Pinpoint the cell where the given text exists, returning its (X, Y) midpoint coordinate. 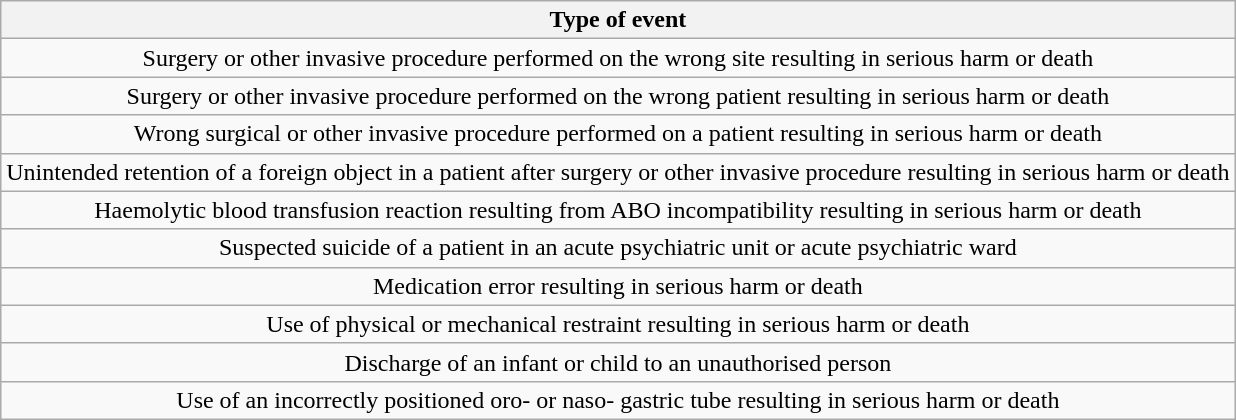
Haemolytic blood transfusion reaction resulting from ABO incompatibility resulting in serious harm or death (618, 210)
Type of event (618, 20)
Use of an incorrectly positioned oro- or naso- gastric tube resulting in serious harm or death (618, 400)
Unintended retention of a foreign object in a patient after surgery or other invasive procedure resulting in serious harm or death (618, 172)
Medication error resulting in serious harm or death (618, 286)
Suspected suicide of a patient in an acute psychiatric unit or acute psychiatric ward (618, 248)
Wrong surgical or other invasive procedure performed on a patient resulting in serious harm or death (618, 134)
Surgery or other invasive procedure performed on the wrong patient resulting in serious harm or death (618, 96)
Use of physical or mechanical restraint resulting in serious harm or death (618, 324)
Discharge of an infant or child to an unauthorised person (618, 362)
Surgery or other invasive procedure performed on the wrong site resulting in serious harm or death (618, 58)
